From the cell containing the given text, extract its center point as [X, Y] coordinate. 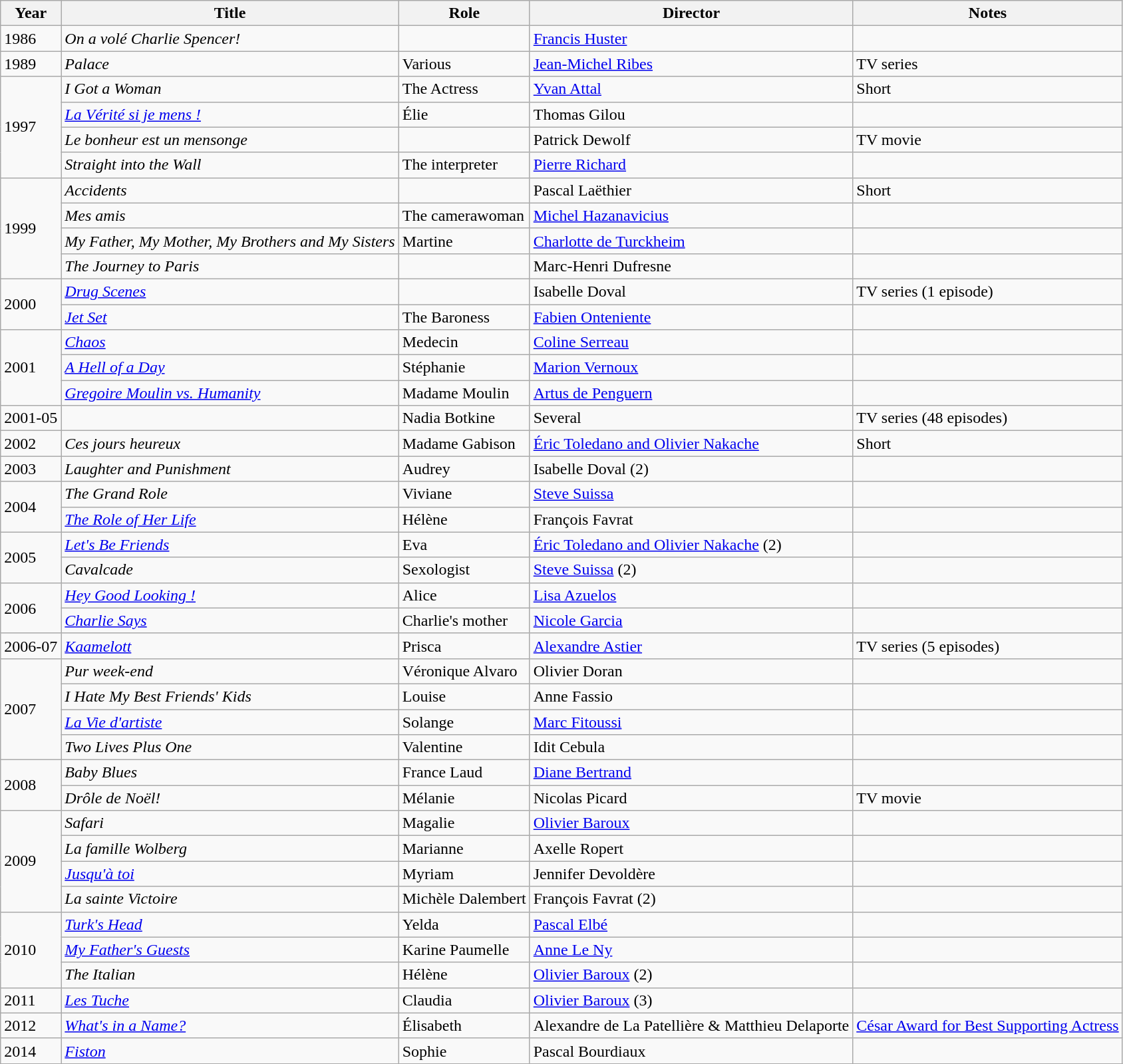
Olivier Doran [691, 671]
Cavalcade [230, 570]
Alexandre de La Patellière & Matthieu Delaporte [691, 1025]
The Actress [464, 89]
Michel Hazanavicius [691, 215]
La Vérité si je mens ! [230, 114]
2012 [31, 1025]
Olivier Baroux (3) [691, 1000]
Prisca [464, 646]
Stéphanie [464, 368]
Medecin [464, 342]
Magalie [464, 823]
The Baroness [464, 317]
The Role of Her Life [230, 519]
Axelle Ropert [691, 849]
On a volé Charlie Spencer! [230, 39]
Artus de Penguern [691, 393]
Audrey [464, 469]
Le bonheur est un mensonge [230, 140]
Jean-Michel Ribes [691, 64]
Lisa Azuelos [691, 595]
1989 [31, 64]
Two Lives Plus One [230, 747]
Laughter and Punishment [230, 469]
Jennifer Devoldère [691, 874]
Michèle Dalembert [464, 899]
Anne Le Ny [691, 950]
Fiston [230, 1051]
Éric Toledano and Olivier Nakache (2) [691, 545]
Sexologist [464, 570]
Coline Serreau [691, 342]
TV series (5 episodes) [987, 646]
Martine [464, 241]
Steve Suissa (2) [691, 570]
Marc-Henri Dufresne [691, 266]
Several [691, 418]
Director [691, 13]
Nadia Botkine [464, 418]
Thomas Gilou [691, 114]
Notes [987, 13]
Pierre Richard [691, 165]
Francis Huster [691, 39]
Diane Bertrand [691, 773]
Drôle de Noël! [230, 798]
TV series (48 episodes) [987, 418]
Steve Suissa [691, 494]
Éric Toledano and Olivier Nakache [691, 444]
Fabien Onteniente [691, 317]
The Italian [230, 975]
Pascal Elbé [691, 924]
Marc Fitoussi [691, 722]
A Hell of a Day [230, 368]
Charlie's mother [464, 620]
La Vie d'artiste [230, 722]
France Laud [464, 773]
Jusqu'à toi [230, 874]
Pur week-end [230, 671]
Safari [230, 823]
Gregoire Moulin vs. Humanity [230, 393]
TV series [987, 64]
Nicole Garcia [691, 620]
2014 [31, 1051]
Idit Cebula [691, 747]
Let's Be Friends [230, 545]
Title [230, 13]
Olivier Baroux (2) [691, 975]
The Journey to Paris [230, 266]
Ces jours heureux [230, 444]
The interpreter [464, 165]
Isabelle Doval [691, 291]
Madame Moulin [464, 393]
2007 [31, 709]
Turk's Head [230, 924]
Myriam [464, 874]
2006 [31, 608]
La famille Wolberg [230, 849]
François Favrat [691, 519]
Isabelle Doval (2) [691, 469]
1986 [31, 39]
Olivier Baroux [691, 823]
Marianne [464, 849]
Chaos [230, 342]
Palace [230, 64]
Alexandre Astier [691, 646]
Charlie Says [230, 620]
Sophie [464, 1051]
2005 [31, 557]
Kaamelott [230, 646]
The Grand Role [230, 494]
Louise [464, 696]
Viviane [464, 494]
2011 [31, 1000]
Various [464, 64]
La sainte Victoire [230, 899]
Les Tuche [230, 1000]
Élisabeth [464, 1025]
2002 [31, 444]
Véronique Alvaro [464, 671]
Straight into the Wall [230, 165]
Eva [464, 545]
César Award for Best Supporting Actress [987, 1025]
Role [464, 13]
Baby Blues [230, 773]
Solange [464, 722]
Pascal Laëthier [691, 190]
I Got a Woman [230, 89]
I Hate My Best Friends' Kids [230, 696]
Marion Vernoux [691, 368]
Drug Scenes [230, 291]
What's in a Name? [230, 1025]
François Favrat (2) [691, 899]
Anne Fassio [691, 696]
Mélanie [464, 798]
Madame Gabison [464, 444]
2000 [31, 304]
Mes amis [230, 215]
2001 [31, 368]
2010 [31, 950]
2009 [31, 861]
Alice [464, 595]
Hey Good Looking ! [230, 595]
My Father, My Mother, My Brothers and My Sisters [230, 241]
My Father's Guests [230, 950]
Claudia [464, 1000]
2008 [31, 785]
Élie [464, 114]
2003 [31, 469]
Yelda [464, 924]
2001-05 [31, 418]
Year [31, 13]
Valentine [464, 747]
Jet Set [230, 317]
Patrick Dewolf [691, 140]
Accidents [230, 190]
2006-07 [31, 646]
Karine Paumelle [464, 950]
2004 [31, 507]
The camerawoman [464, 215]
1997 [31, 127]
TV series (1 episode) [987, 291]
Nicolas Picard [691, 798]
1999 [31, 228]
Charlotte de Turckheim [691, 241]
Pascal Bourdiaux [691, 1051]
Yvan Attal [691, 89]
